Pinpoint the cell where the given text exists, returning its (x, y) midpoint coordinate. 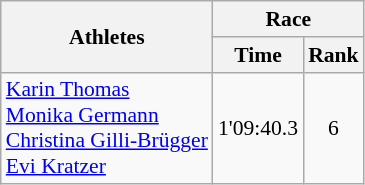
Rank (334, 55)
Race (288, 19)
Karin ThomasMonika GermannChristina Gilli-BrüggerEvi Kratzer (107, 128)
Athletes (107, 36)
Time (258, 55)
6 (334, 128)
1'09:40.3 (258, 128)
